Determine the [x, y] coordinate at the center of the cell enclosing the given text.  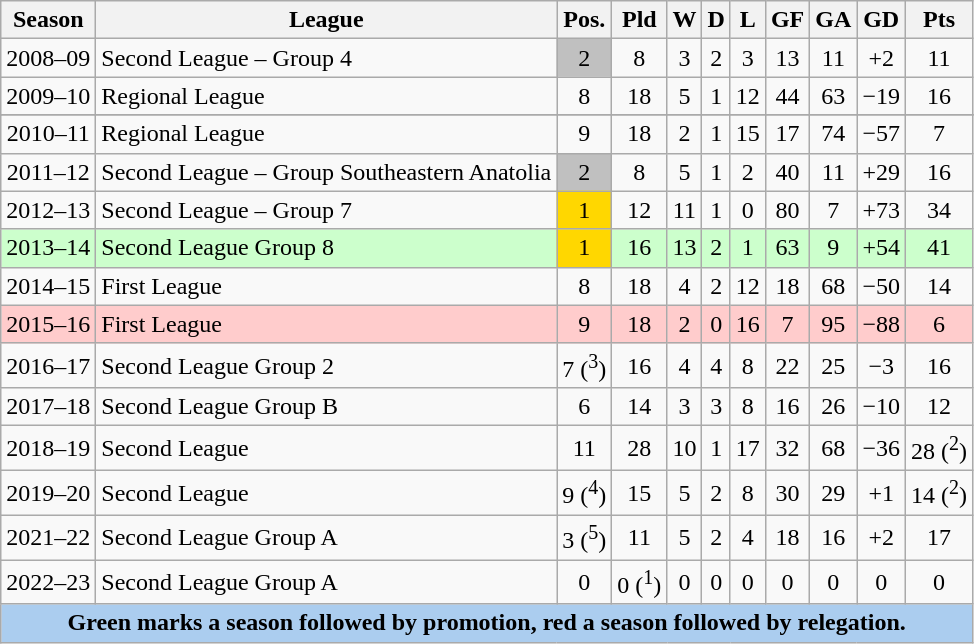
30 [787, 492]
−50 [882, 286]
Second League Group 8 [326, 248]
2012–13 [48, 210]
14 (2) [938, 492]
32 [787, 448]
22 [787, 366]
80 [787, 210]
Season [48, 20]
GA [834, 20]
2021–22 [48, 538]
Green marks a season followed by promotion, red a season followed by relegation. [487, 623]
−3 [882, 366]
+54 [882, 248]
0 (1) [640, 582]
2011–12 [48, 172]
2016–17 [48, 366]
25 [834, 366]
2014–15 [48, 286]
7 (3) [584, 366]
34 [938, 210]
95 [834, 324]
GD [882, 20]
2015–16 [48, 324]
−36 [882, 448]
−10 [882, 407]
74 [834, 134]
40 [787, 172]
2019–20 [48, 492]
Pts [938, 20]
41 [938, 248]
−88 [882, 324]
Second League – Group 4 [326, 58]
9 (4) [584, 492]
−57 [882, 134]
Second League Group 2 [326, 366]
D [716, 20]
GF [787, 20]
28 (2) [938, 448]
Pld [640, 20]
2017–18 [48, 407]
W [684, 20]
2009–10 [48, 96]
2008–09 [48, 58]
Pos. [584, 20]
−19 [882, 96]
L [748, 20]
Second League – Group Southeastern Anatolia [326, 172]
28 [640, 448]
+73 [882, 210]
+29 [882, 172]
+1 [882, 492]
29 [834, 492]
2018–19 [48, 448]
League [326, 20]
2010–11 [48, 134]
3 (5) [584, 538]
26 [834, 407]
44 [787, 96]
2013–14 [48, 248]
10 [684, 448]
Second League Group B [326, 407]
2022–23 [48, 582]
Second League – Group 7 [326, 210]
